Detect which cell encompasses the target text, then output its [x, y] center coordinate. 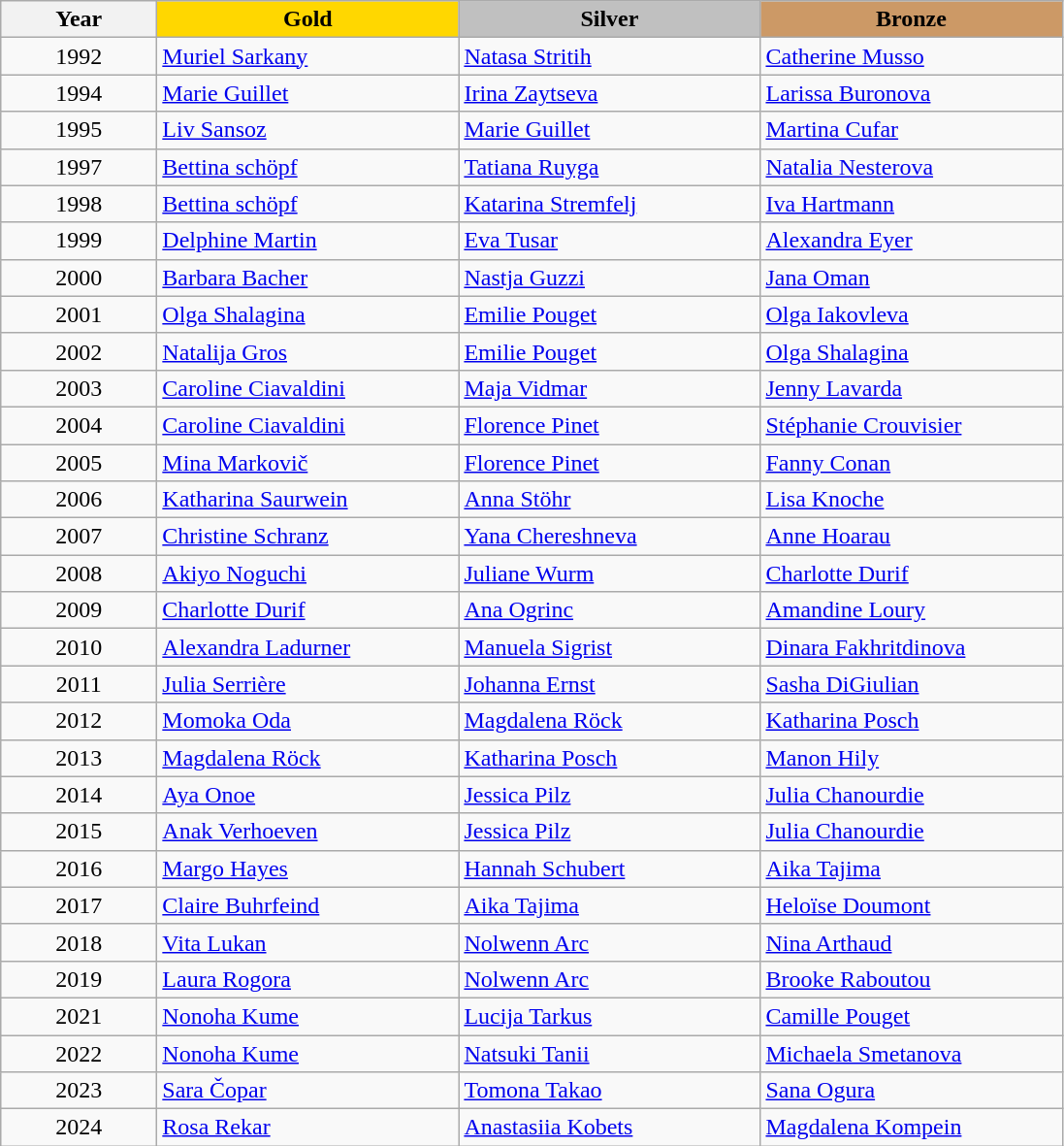
Vita Lukan [308, 942]
2001 [80, 314]
Tomona Takao [609, 1091]
2007 [80, 537]
Katharina Saurwein [308, 500]
Natalia Nesterova [912, 167]
2015 [80, 832]
Alexandra Eyer [912, 241]
2000 [80, 278]
Margo Hayes [308, 868]
Magdalena Kompein [912, 1128]
Martina Cufar [912, 130]
Lisa Knoche [912, 500]
1995 [80, 130]
2011 [80, 684]
2010 [80, 647]
2016 [80, 868]
Akiyo Noguchi [308, 573]
1998 [80, 204]
Mina Markovič [308, 463]
Manuela Sigrist [609, 647]
Anne Hoarau [912, 537]
Bronze [912, 19]
Anak Verhoeven [308, 832]
Hannah Schubert [609, 868]
Anna Stöhr [609, 500]
Nina Arthaud [912, 942]
Jenny Lavarda [912, 388]
Barbara Bacher [308, 278]
Momoka Oda [308, 721]
Larissa Buronova [912, 93]
2024 [80, 1128]
Tatiana Ruyga [609, 167]
1992 [80, 56]
Gold [308, 19]
Muriel Sarkany [308, 56]
2002 [80, 351]
Nastja Guzzi [609, 278]
Aya Onoe [308, 795]
Catherine Musso [912, 56]
Irina Zaytseva [609, 93]
Maja Vidmar [609, 388]
2012 [80, 721]
Sara Čopar [308, 1091]
Jana Oman [912, 278]
2003 [80, 388]
Laura Rogora [308, 979]
2018 [80, 942]
Johanna Ernst [609, 684]
Claire Buhrfeind [308, 905]
Katarina Stremfelj [609, 204]
2013 [80, 758]
Yana Chereshneva [609, 537]
1997 [80, 167]
Heloïse Doumont [912, 905]
Olga Iakovleva [912, 314]
1999 [80, 241]
2009 [80, 610]
2017 [80, 905]
2023 [80, 1091]
Silver [609, 19]
Iva Hartmann [912, 204]
Eva Tusar [609, 241]
Lucija Tarkus [609, 1016]
Michaela Smetanova [912, 1053]
Alexandra Ladurner [308, 647]
2021 [80, 1016]
2019 [80, 979]
Delphine Martin [308, 241]
Natsuki Tanii [609, 1053]
2014 [80, 795]
Fanny Conan [912, 463]
2005 [80, 463]
Christine Schranz [308, 537]
Dinara Fakhritdinova [912, 647]
Julia Serrière [308, 684]
Rosa Rekar [308, 1128]
Juliane Wurm [609, 573]
Stéphanie Crouvisier [912, 425]
Camille Pouget [912, 1016]
Natalija Gros [308, 351]
Anastasiia Kobets [609, 1128]
Year [80, 19]
Sana Ogura [912, 1091]
2004 [80, 425]
Natasa Stritih [609, 56]
Brooke Raboutou [912, 979]
2022 [80, 1053]
Liv Sansoz [308, 130]
Manon Hily [912, 758]
Amandine Loury [912, 610]
2008 [80, 573]
2006 [80, 500]
Ana Ogrinc [609, 610]
Sasha DiGiulian [912, 684]
1994 [80, 93]
